Scan for the cell matching the given text and deliver its (X, Y) coordinate at center. 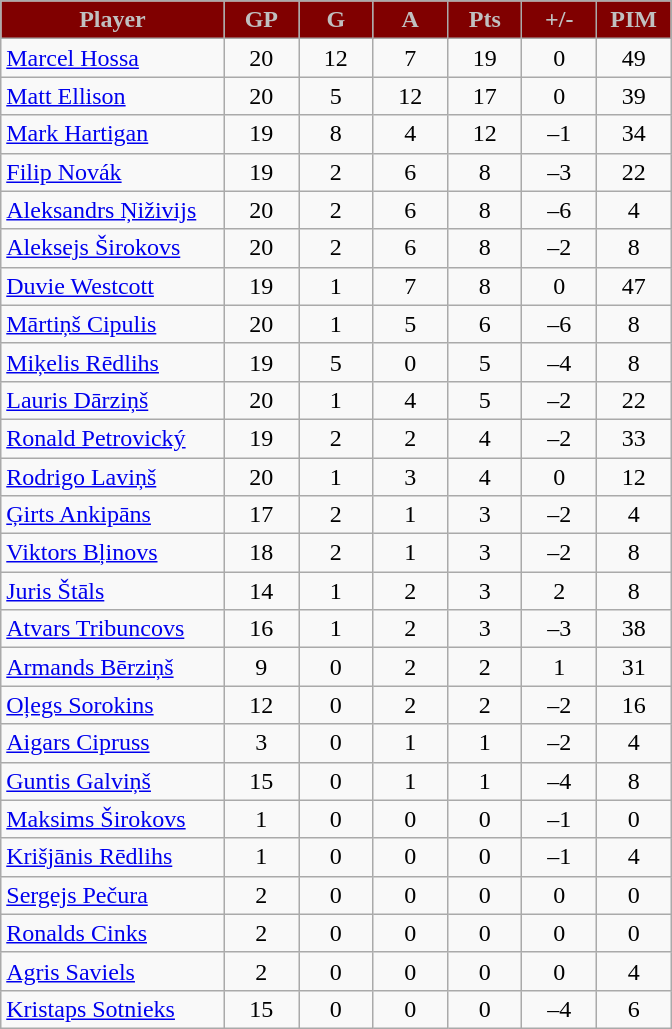
Aleksandrs Ņiživijs (112, 210)
Atvars Tribuncovs (112, 629)
Krišjānis Rēdlihs (112, 857)
31 (633, 667)
Lauris Dārziņš (112, 400)
14 (261, 591)
Ronalds Cinks (112, 933)
18 (261, 553)
Matt Ellison (112, 96)
38 (633, 629)
+/- (559, 20)
Guntis Galviņš (112, 781)
Filip Novák (112, 172)
39 (633, 96)
Agris Saviels (112, 971)
33 (633, 438)
Maksims Širokovs (112, 819)
Miķelis Rēdlihs (112, 362)
Mārtiņš Cipulis (112, 324)
49 (633, 58)
Mark Hartigan (112, 134)
A (410, 20)
Pts (485, 20)
34 (633, 134)
Ģirts Ankipāns (112, 515)
Marcel Hossa (112, 58)
9 (261, 667)
Sergejs Pečura (112, 895)
47 (633, 286)
Armands Bērziņš (112, 667)
Oļegs Sorokins (112, 705)
G (336, 20)
Rodrigo Laviņš (112, 477)
Ronald Petrovický (112, 438)
Duvie Westcott (112, 286)
Aleksejs Širokovs (112, 248)
Aigars Cipruss (112, 743)
Viktors Bļinovs (112, 553)
Player (112, 20)
GP (261, 20)
Kristaps Sotnieks (112, 1009)
Juris Štāls (112, 591)
PIM (633, 20)
